Detect which cell encompasses the target text, then output its [x, y] center coordinate. 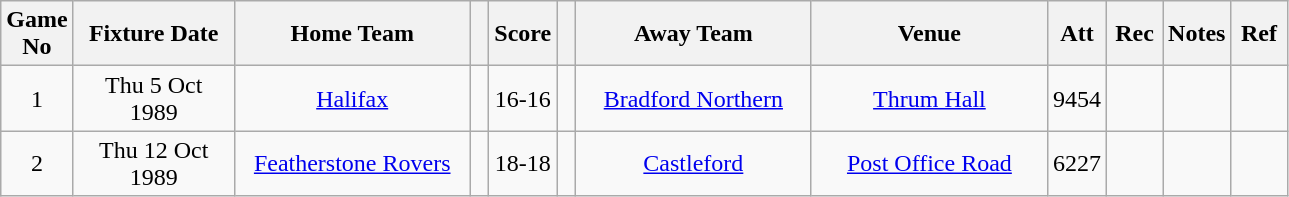
18-18 [523, 164]
Venue [929, 34]
Castleford [693, 164]
2 [37, 164]
Post Office Road [929, 164]
Ref [1259, 34]
Bradford Northern [693, 98]
Featherstone Rovers [352, 164]
Away Team [693, 34]
1 [37, 98]
Home Team [352, 34]
Notes [1197, 34]
Thu 12 Oct 1989 [154, 164]
9454 [1076, 98]
Game No [37, 34]
16-16 [523, 98]
Fixture Date [154, 34]
6227 [1076, 164]
Att [1076, 34]
Thu 5 Oct 1989 [154, 98]
Thrum Hall [929, 98]
Halifax [352, 98]
Rec [1135, 34]
Score [523, 34]
